Pinpoint the cell where the given text exists, returning its [X, Y] midpoint coordinate. 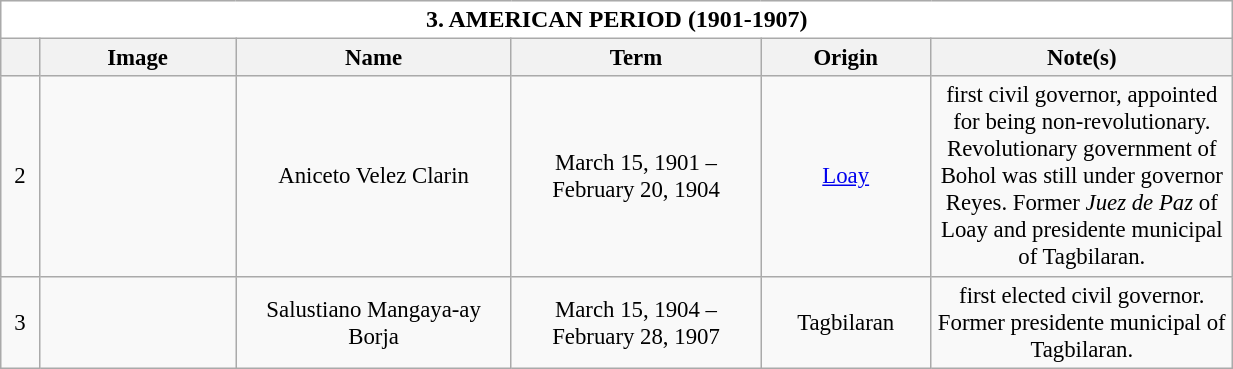
Name [374, 58]
Loay [846, 177]
Term [636, 58]
Origin [846, 58]
Image [138, 58]
3. AMERICAN PERIOD (1901-1907) [617, 20]
March 15, 1901 –February 20, 1904 [636, 177]
March 15, 1904 –February 28, 1907 [636, 322]
3 [20, 322]
2 [20, 177]
Salustiano Mangaya-ay Borja [374, 322]
Tagbilaran [846, 322]
Aniceto Velez Clarin [374, 177]
Note(s) [1082, 58]
first elected civil governor. Former presidente municipal of Tagbilaran. [1082, 322]
